Scan for the cell matching the given text and deliver its (X, Y) coordinate at center. 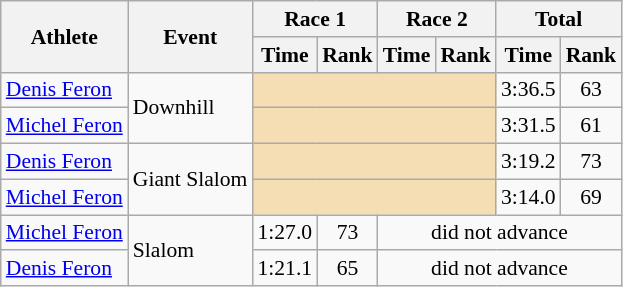
Race 2 (437, 19)
3:14.0 (528, 197)
Downhill (190, 108)
Giant Slalom (190, 180)
3:31.5 (528, 126)
3:19.2 (528, 162)
Slalom (190, 250)
1:21.1 (284, 269)
Total (558, 19)
3:36.5 (528, 90)
65 (348, 269)
61 (592, 126)
Athlete (64, 36)
Event (190, 36)
Race 1 (314, 19)
63 (592, 90)
69 (592, 197)
1:27.0 (284, 233)
